Scan for the cell matching the given text and deliver its (x, y) coordinate at center. 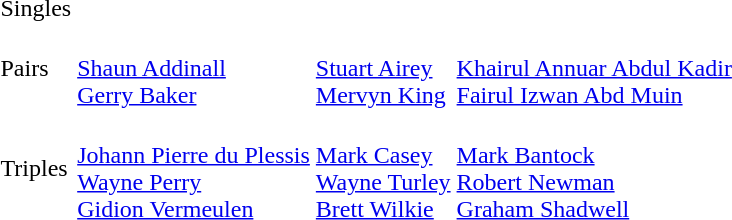
Shaun AddinallGerry Baker (194, 68)
Stuart AireyMervyn King (383, 68)
